Locate the cell with the specified text and output its [X, Y] center coordinate. 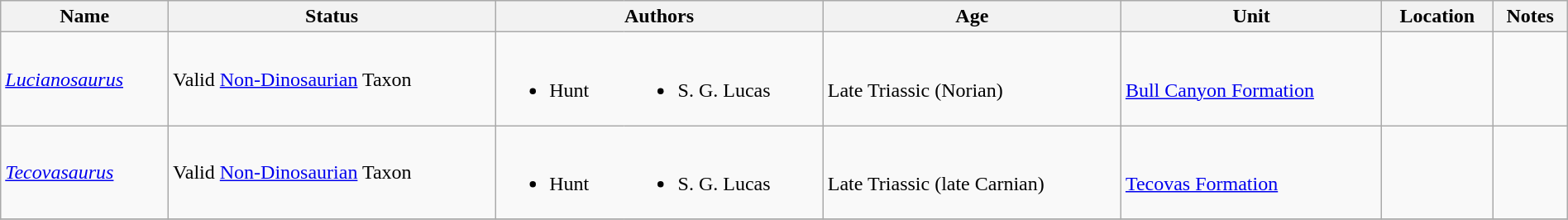
Late Triassic (late Carnian) [972, 172]
Bull Canyon Formation [1250, 79]
Name [84, 17]
Authors [660, 17]
Age [972, 17]
Lucianosaurus [84, 79]
Tecovas Formation [1250, 172]
Notes [1530, 17]
Late Triassic (Norian) [972, 79]
Location [1437, 17]
Unit [1250, 17]
Tecovasaurus [84, 172]
Status [332, 17]
